Return the (x, y) coordinate for the center point of the cell that contains the specified text.  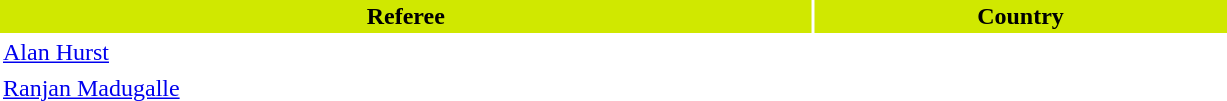
Alan Hurst (406, 52)
Country (1021, 16)
Referee (406, 16)
